Find where the given text appears and provide that cell's center as (X, Y) coordinate. 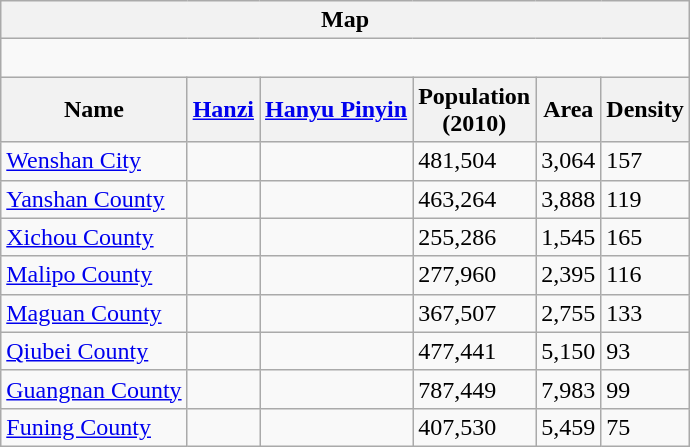
255,286 (474, 237)
367,507 (474, 313)
407,530 (474, 427)
Name (94, 110)
75 (645, 427)
Qiubei County (94, 351)
277,960 (474, 275)
165 (645, 237)
133 (645, 313)
Maguan County (94, 313)
Funing County (94, 427)
Xichou County (94, 237)
5,150 (568, 351)
2,755 (568, 313)
Hanyu Pinyin (336, 110)
2,395 (568, 275)
3,064 (568, 161)
Wenshan City (94, 161)
Hanzi (223, 110)
477,441 (474, 351)
3,888 (568, 199)
99 (645, 389)
481,504 (474, 161)
787,449 (474, 389)
116 (645, 275)
Population(2010) (474, 110)
157 (645, 161)
5,459 (568, 427)
93 (645, 351)
Map (345, 20)
Yanshan County (94, 199)
Density (645, 110)
119 (645, 199)
Malipo County (94, 275)
7,983 (568, 389)
463,264 (474, 199)
Area (568, 110)
Guangnan County (94, 389)
1,545 (568, 237)
